Return (x, y) of the center of cell containing provided text 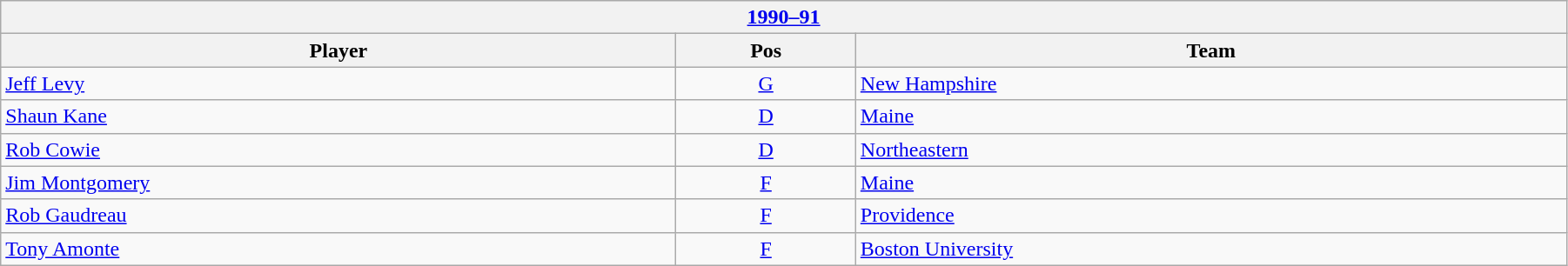
Northeastern (1211, 150)
G (766, 83)
New Hampshire (1211, 83)
1990–91 (784, 17)
Player (338, 50)
Shaun Kane (338, 116)
Team (1211, 50)
Boston University (1211, 249)
Jeff Levy (338, 83)
Rob Cowie (338, 150)
Pos (766, 50)
Tony Amonte (338, 249)
Rob Gaudreau (338, 216)
Jim Montgomery (338, 183)
Providence (1211, 216)
